Return the (x, y) coordinate for the center point of the cell that contains the specified text.  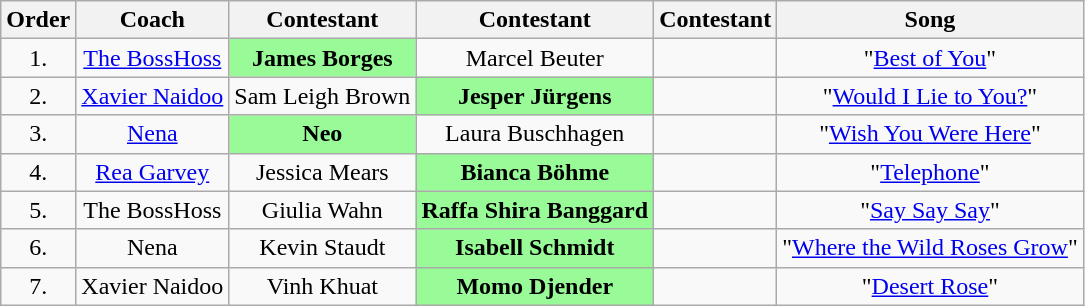
Giulia Wahn (322, 210)
Raffa Shira Banggard (535, 210)
3. (38, 134)
"Would I Lie to You?" (930, 96)
Isabell Schmidt (535, 248)
James Borges (322, 58)
5. (38, 210)
Bianca Böhme (535, 172)
Jesper Jürgens (535, 96)
1. (38, 58)
Jessica Mears (322, 172)
Song (930, 20)
7. (38, 286)
4. (38, 172)
"Desert Rose" (930, 286)
Kevin Staudt (322, 248)
Momo Djender (535, 286)
Neo (322, 134)
"Where the Wild Roses Grow" (930, 248)
2. (38, 96)
"Best of You" (930, 58)
Rea Garvey (152, 172)
"Wish You Were Here" (930, 134)
Sam Leigh Brown (322, 96)
Marcel Beuter (535, 58)
Laura Buschhagen (535, 134)
"Say Say Say" (930, 210)
"Telephone" (930, 172)
Order (38, 20)
Coach (152, 20)
Vinh Khuat (322, 286)
6. (38, 248)
